Identify which cell holds the provided text, then report its (X, Y) central coordinate. 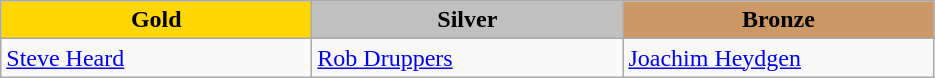
Gold (156, 20)
Rob Druppers (468, 58)
Bronze (778, 20)
Steve Heard (156, 58)
Joachim Heydgen (778, 58)
Silver (468, 20)
